Capture the cell that displays the provided text and extract its [x, y] central coordinate. 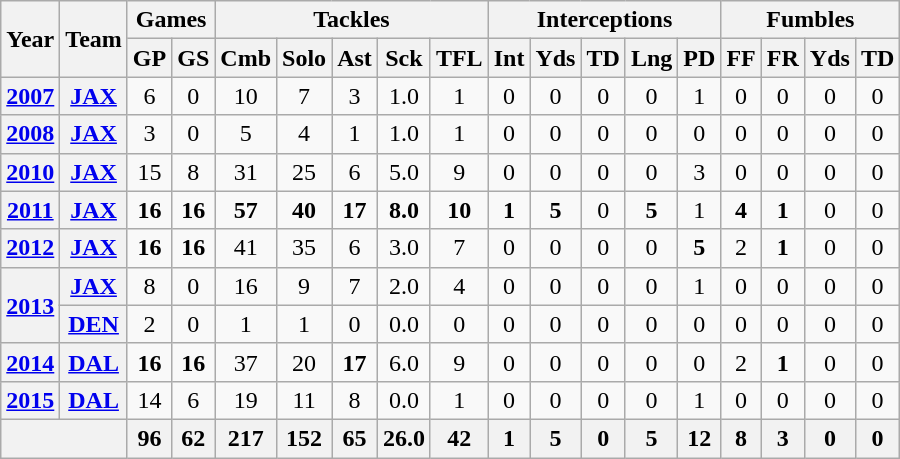
40 [304, 210]
Ast [355, 58]
20 [304, 362]
Games [170, 20]
65 [355, 438]
57 [246, 210]
42 [459, 438]
2015 [30, 400]
Interceptions [604, 20]
Year [30, 39]
14 [149, 400]
12 [700, 438]
FR [782, 58]
8.0 [404, 210]
Sck [404, 58]
217 [246, 438]
Int [509, 58]
152 [304, 438]
TFL [459, 58]
Cmb [246, 58]
PD [700, 58]
DEN [94, 324]
FF [741, 58]
11 [304, 400]
2008 [30, 134]
2007 [30, 96]
Lng [651, 58]
2014 [30, 362]
19 [246, 400]
6.0 [404, 362]
Tackles [352, 20]
Fumbles [810, 20]
62 [194, 438]
GS [194, 58]
5.0 [404, 172]
37 [246, 362]
41 [246, 248]
Team [94, 39]
3.0 [404, 248]
2.0 [404, 286]
35 [304, 248]
26.0 [404, 438]
Solo [304, 58]
2010 [30, 172]
GP [149, 58]
2011 [30, 210]
25 [304, 172]
2012 [30, 248]
15 [149, 172]
2013 [30, 305]
96 [149, 438]
31 [246, 172]
